Provide the [x, y] coordinate of the cell's center where the given text is located.  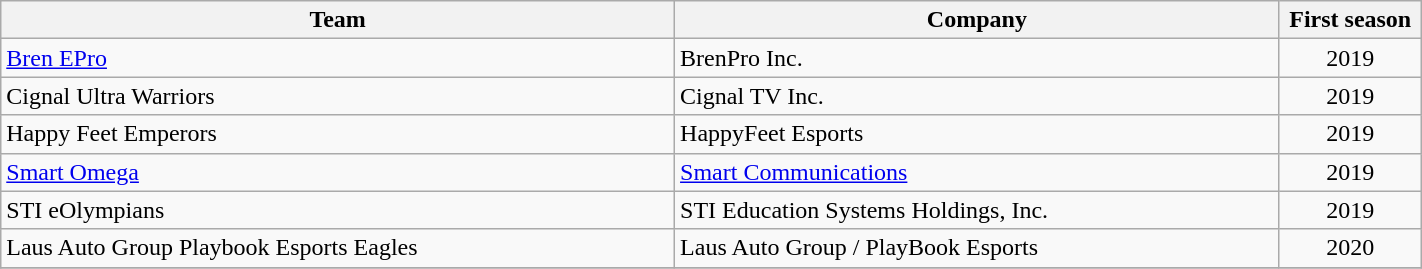
Bren EPro [338, 58]
Happy Feet Emperors [338, 134]
HappyFeet Esports [978, 134]
STI Education Systems Holdings, Inc. [978, 210]
STI eOlympians [338, 210]
Laus Auto Group / PlayBook Esports [978, 248]
Team [338, 20]
Smart Omega [338, 172]
Smart Communications [978, 172]
Company [978, 20]
Cignal Ultra Warriors [338, 96]
BrenPro Inc. [978, 58]
2020 [1350, 248]
First season [1350, 20]
Cignal TV Inc. [978, 96]
Laus Auto Group Playbook Esports Eagles [338, 248]
